Search for the cell housing the specified text and yield its (X, Y) center coordinate. 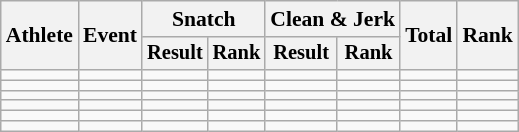
Event (110, 36)
Total (428, 36)
Snatch (204, 19)
Clean & Jerk (332, 19)
Athlete (40, 36)
